Scan for the cell matching the given text and deliver its [X, Y] coordinate at center. 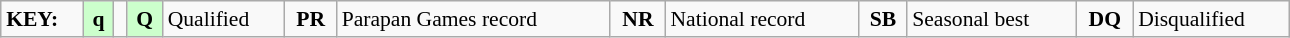
SB [884, 19]
q [98, 19]
National record [762, 19]
KEY: [42, 19]
NR [638, 19]
PR [311, 19]
Seasonal best [992, 19]
DQ [1104, 19]
Qualified [224, 19]
Q [145, 19]
Disqualified [1211, 19]
Parapan Games record [474, 19]
